Locate the cell with the specified text and output its [X, Y] center coordinate. 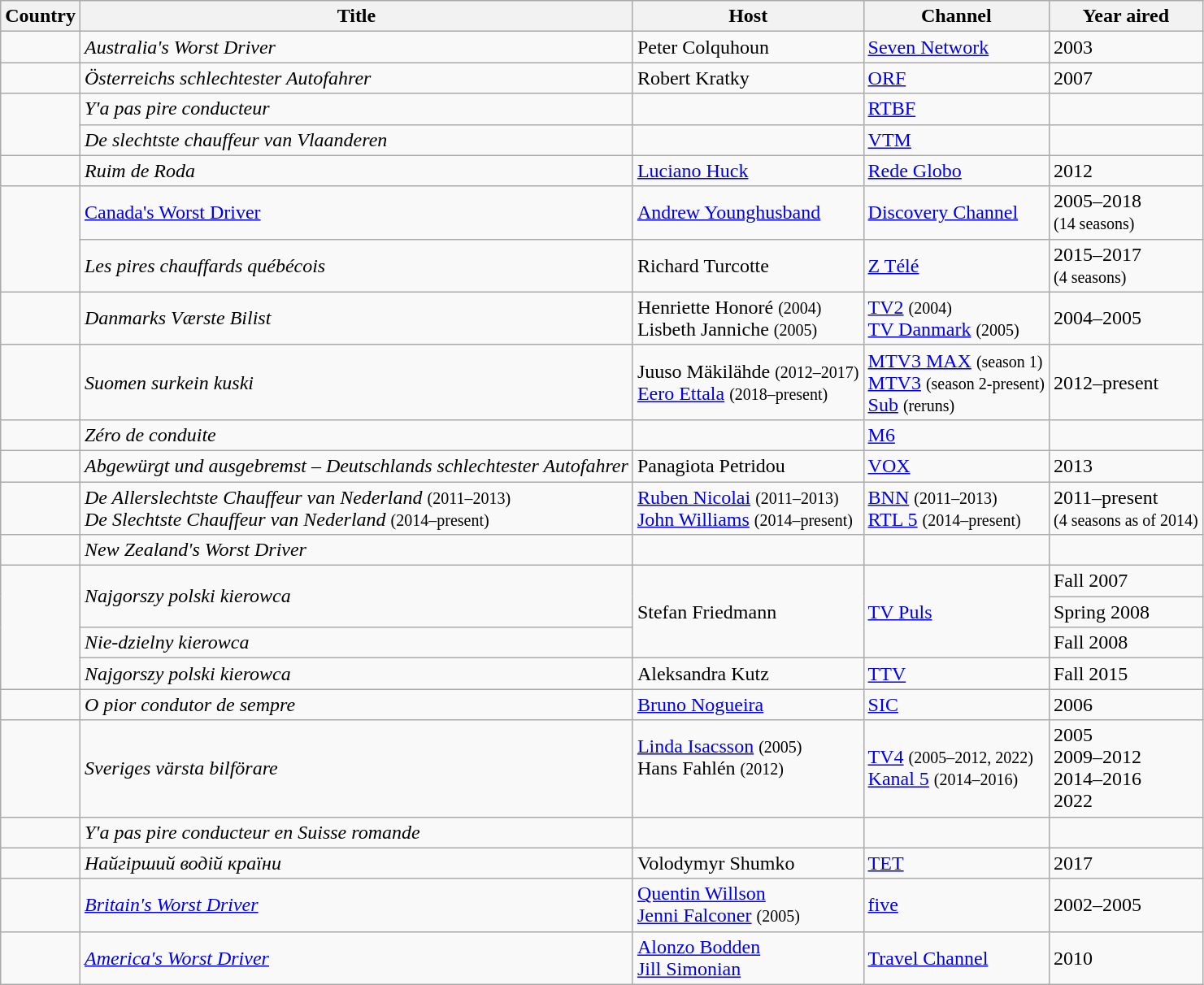
Australia's Worst Driver [356, 47]
Seven Network [956, 47]
Title [356, 16]
Channel [956, 16]
2002–2005 [1125, 905]
RTBF [956, 109]
2015–2017(4 seasons) [1125, 265]
Zéro de conduite [356, 435]
ORF [956, 78]
Linda Isacsson (2005)Hans Fahlén (2012) [748, 769]
Bruno Nogueira [748, 705]
five [956, 905]
Stefan Friedmann [748, 612]
2017 [1125, 863]
TV2 (2004) TV Danmark (2005) [956, 319]
Richard Turcotte [748, 265]
Alonzo BoddenJill Simonian [748, 957]
Andrew Younghusband [748, 213]
BNN (2011–2013)RTL 5 (2014–present) [956, 507]
Year aired [1125, 16]
De slechtste chauffeur van Vlaanderen [356, 140]
Host [748, 16]
2004–2005 [1125, 319]
Aleksandra Kutz [748, 674]
2003 [1125, 47]
TV4 (2005–2012, 2022)Kanal 5 (2014–2016) [956, 769]
2011–present(4 seasons as of 2014) [1125, 507]
Discovery Channel [956, 213]
O pior condutor de sempre [356, 705]
America's Worst Driver [356, 957]
Suomen surkein kuski [356, 382]
Fall 2007 [1125, 581]
2013 [1125, 466]
VTM [956, 140]
Rede Globo [956, 171]
2007 [1125, 78]
Österreichs schlechtester Autofahrer [356, 78]
2006 [1125, 705]
Nie-dzielny kierowca [356, 643]
De Allerslechtste Chauffeur van Nederland (2011–2013)De Slechtste Chauffeur van Nederland (2014–present) [356, 507]
Ruim de Roda [356, 171]
20052009–20122014–20162022 [1125, 769]
2012–present [1125, 382]
Ruben Nicolai (2011–2013)John Williams (2014–present) [748, 507]
Y'a pas pire conducteur en Suisse romande [356, 832]
Quentin WillsonJenni Falconer (2005) [748, 905]
Luciano Huck [748, 171]
Les pires chauffards québécois [356, 265]
TTV [956, 674]
TV Puls [956, 612]
Spring 2008 [1125, 612]
SIC [956, 705]
2005–2018(14 seasons) [1125, 213]
Z Télé [956, 265]
New Zealand's Worst Driver [356, 550]
Henriette Honoré (2004)Lisbeth Janniche (2005) [748, 319]
MTV3 MAX (season 1)MTV3 (season 2-present)Sub (reruns) [956, 382]
2012 [1125, 171]
Y'a pas pire conducteur [356, 109]
VOX [956, 466]
2010 [1125, 957]
Volodymyr Shumko [748, 863]
Canada's Worst Driver [356, 213]
Robert Kratky [748, 78]
M6 [956, 435]
Abgewürgt und ausgebremst – Deutschlands schlechtester Autofahrer [356, 466]
Britain's Worst Driver [356, 905]
Sveriges värsta bilförare [356, 769]
Peter Colquhoun [748, 47]
Найгірший водій країни [356, 863]
Travel Channel [956, 957]
Panagiota Petridou [748, 466]
TET [956, 863]
Fall 2008 [1125, 643]
Country [41, 16]
Danmarks Værste Bilist [356, 319]
Juuso Mäkilähde (2012–2017)Eero Ettala (2018–present) [748, 382]
Fall 2015 [1125, 674]
